Pinpoint the cell where the given text exists, returning its (x, y) midpoint coordinate. 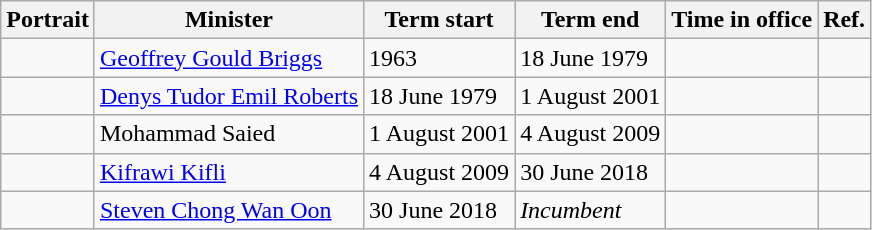
Denys Tudor Emil Roberts (228, 96)
Mohammad Saied (228, 134)
Ref. (844, 20)
Time in office (742, 20)
Portrait (48, 20)
1963 (440, 58)
Minister (228, 20)
Incumbent (590, 210)
Steven Chong Wan Oon (228, 210)
Kifrawi Kifli (228, 172)
Term end (590, 20)
Term start (440, 20)
Geoffrey Gould Briggs (228, 58)
